Detect which cell encompasses the target text, then output its [X, Y] center coordinate. 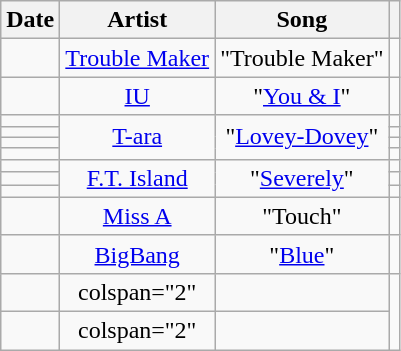
Artist [138, 20]
Date [30, 20]
BigBang [138, 254]
"Lovey-Dovey" [302, 137]
"Blue" [302, 254]
Miss A [138, 216]
Trouble Maker [138, 58]
"Severely" [302, 178]
T-ara [138, 137]
Song [302, 20]
"Trouble Maker" [302, 58]
F.T. Island [138, 178]
"Touch" [302, 216]
"You & I" [302, 96]
IU [138, 96]
